Detect which cell encompasses the target text, then output its (X, Y) center coordinate. 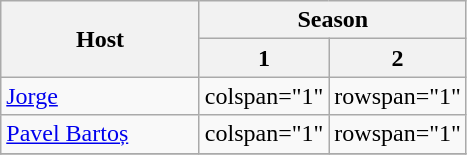
2 (398, 58)
Jorge (100, 96)
Season (332, 20)
1 (264, 58)
Host (100, 39)
Pavel Bartoș (100, 134)
